Find where the given text appears and provide that cell's center as [x, y] coordinate. 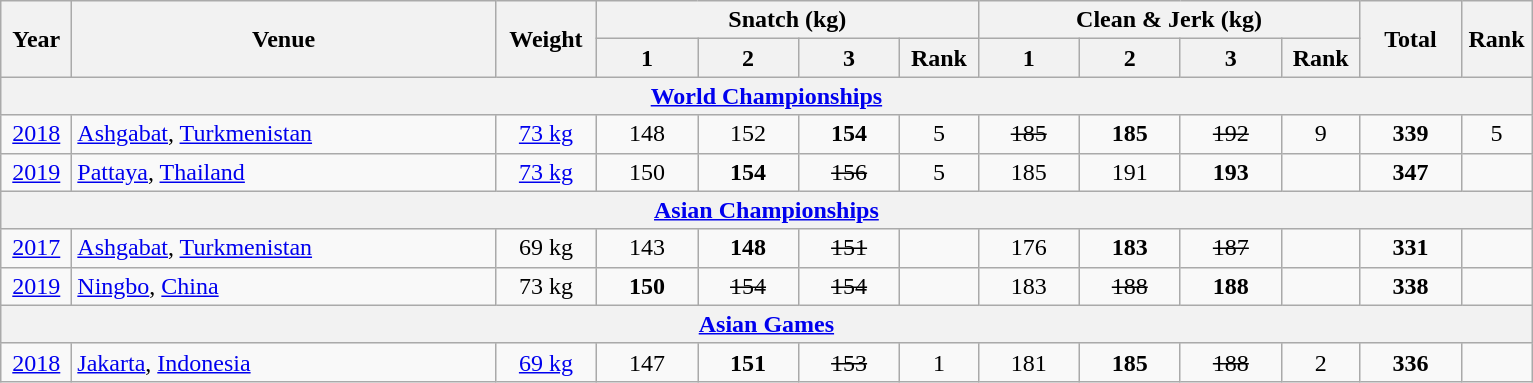
Venue [284, 39]
9 [1320, 134]
192 [1230, 134]
World Championships [766, 96]
181 [1028, 362]
Pattaya, Thailand [284, 172]
Asian Championships [766, 210]
156 [850, 172]
336 [1410, 362]
Year [36, 39]
2017 [36, 248]
Clean & Jerk (kg) [1169, 20]
Ningbo, China [284, 286]
191 [1130, 172]
193 [1230, 172]
331 [1410, 248]
Total [1410, 39]
Weight [546, 39]
176 [1028, 248]
152 [748, 134]
Asian Games [766, 324]
339 [1410, 134]
338 [1410, 286]
187 [1230, 248]
147 [646, 362]
Jakarta, Indonesia [284, 362]
153 [850, 362]
Snatch (kg) [787, 20]
347 [1410, 172]
143 [646, 248]
